Search for the cell housing the specified text and yield its [x, y] center coordinate. 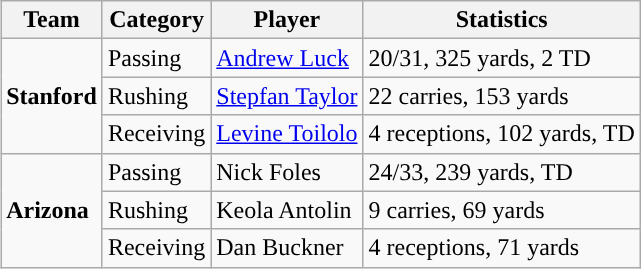
24/33, 239 yards, TD [502, 172]
Dan Buckner [287, 248]
4 receptions, 71 yards [502, 248]
Arizona [52, 210]
Statistics [502, 20]
20/31, 325 yards, 2 TD [502, 58]
Nick Foles [287, 172]
22 carries, 153 yards [502, 96]
4 receptions, 102 yards, TD [502, 134]
Player [287, 20]
Stanford [52, 96]
Team [52, 20]
Levine Toilolo [287, 134]
Category [156, 20]
Stepfan Taylor [287, 96]
9 carries, 69 yards [502, 210]
Keola Antolin [287, 210]
Andrew Luck [287, 58]
